Extract the [X, Y] coordinate from the center of the cell holding the provided text.  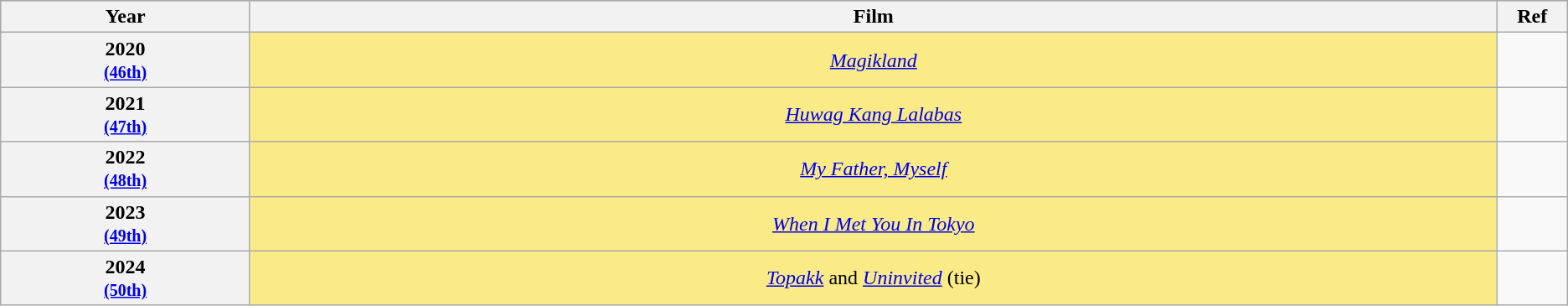
2022 (48th) [126, 169]
2021 (47th) [126, 114]
When I Met You In Tokyo [873, 223]
Ref [1532, 17]
2023 (49th) [126, 223]
Magikland [873, 60]
Year [126, 17]
Film [873, 17]
Huwag Kang Lalabas [873, 114]
2020 (46th) [126, 60]
Topakk and Uninvited (tie) [873, 278]
2024 (50th) [126, 278]
My Father, Myself [873, 169]
